Capture the cell that displays the provided text and extract its [x, y] central coordinate. 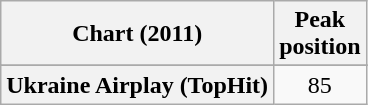
Ukraine Airplay (TopHit) [138, 85]
Peakposition [320, 34]
85 [320, 85]
Chart (2011) [138, 34]
